From the cell containing the given text, extract its center point as (x, y) coordinate. 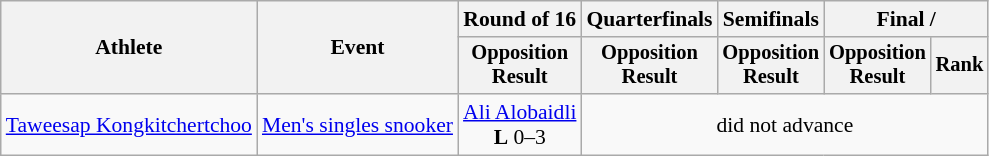
did not advance (784, 124)
Taweesap Kongkitchertchoo (129, 124)
Round of 16 (520, 19)
Quarterfinals (649, 19)
Ali Alobaidli L 0–3 (520, 124)
Semifinals (772, 19)
Rank (960, 66)
Athlete (129, 48)
Event (358, 48)
Final / (906, 19)
Men's singles snooker (358, 124)
